Identify which cell holds the provided text, then report its [X, Y] central coordinate. 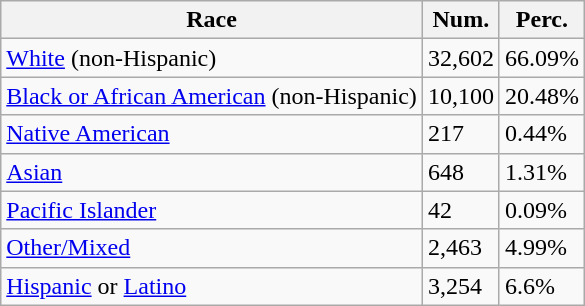
3,254 [460, 286]
42 [460, 210]
66.09% [542, 58]
0.44% [542, 134]
Perc. [542, 20]
Num. [460, 20]
1.31% [542, 172]
Pacific Islander [212, 210]
Other/Mixed [212, 248]
Hispanic or Latino [212, 286]
0.09% [542, 210]
2,463 [460, 248]
648 [460, 172]
Native American [212, 134]
Asian [212, 172]
4.99% [542, 248]
6.6% [542, 286]
32,602 [460, 58]
White (non-Hispanic) [212, 58]
Black or African American (non-Hispanic) [212, 96]
10,100 [460, 96]
Race [212, 20]
217 [460, 134]
20.48% [542, 96]
